Return [x, y] of the center of cell containing provided text 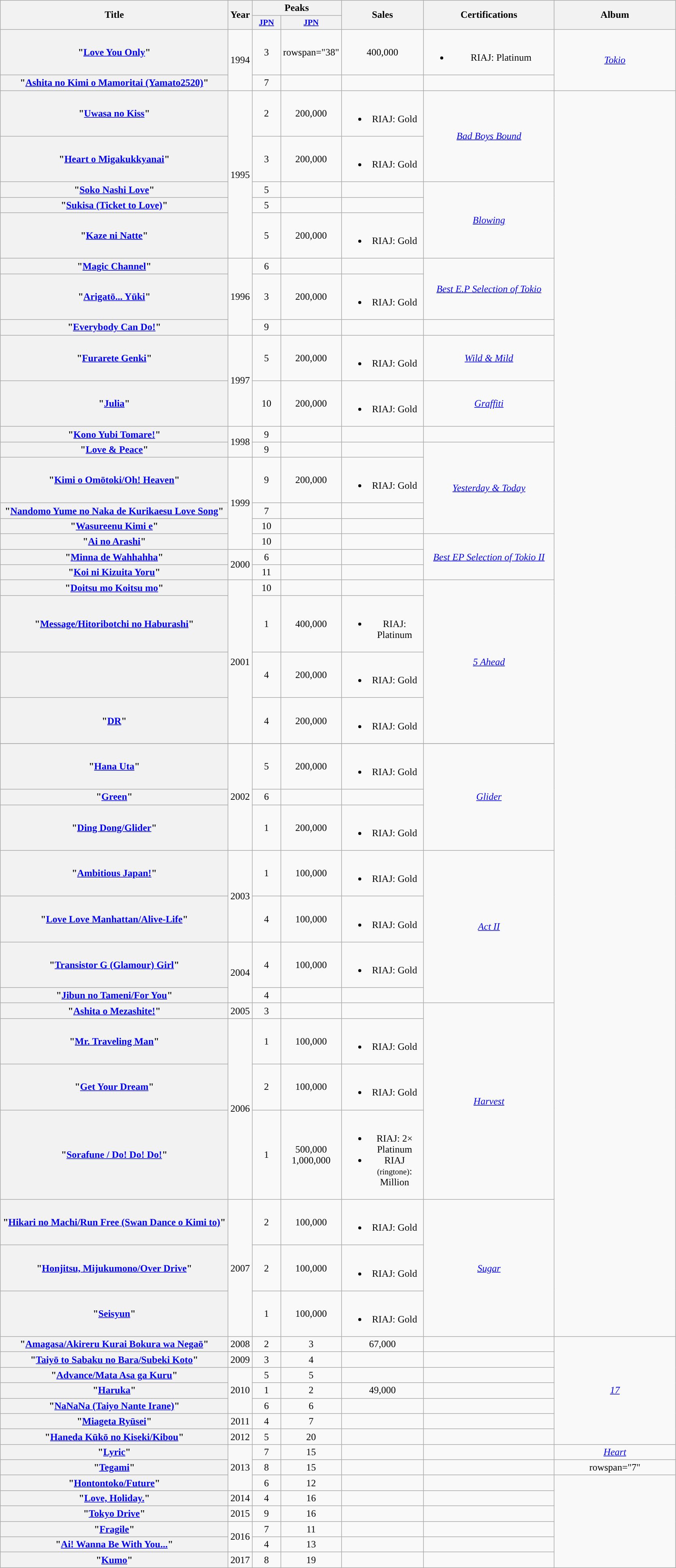
rowspan="38" [311, 52]
Sales [382, 15]
Wild & Mild [489, 358]
2010 [240, 1390]
"Tegami" [114, 1467]
"Hontontoko/Future" [114, 1483]
2011 [240, 1421]
Graffiti [489, 404]
"Hana Uta" [114, 766]
"Hikari no Machi/Run Free (Swan Dance o Kimi to)" [114, 1223]
"Minna de Wahhahha" [114, 557]
"Soko Nashi Love" [114, 190]
"Kaze ni Natte" [114, 235]
Sugar [489, 1268]
"Arigatō... Yūki" [114, 297]
"Love You Only" [114, 52]
"Nandomo Yume no Naka de Kurikaesu Love Song" [114, 511]
Bad Boys Bound [489, 136]
"Ashita no Kimi o Mamoritai (Yamato2520)" [114, 83]
"Heart o Migakukkyanai" [114, 159]
Heart [614, 1452]
1999 [240, 503]
2017 [240, 1560]
Best EP Selection of Tokio II [489, 557]
Act II [489, 926]
"Furarete Genki" [114, 358]
2008 [240, 1344]
"Uwasa no Kiss" [114, 113]
2014 [240, 1498]
"Ai! Wanna Be With You..." [114, 1545]
"Sukisa (Ticket to Love)" [114, 205]
17 [614, 1390]
"Ambitious Japan!" [114, 873]
2004 [240, 973]
5 Ahead [489, 662]
"Green" [114, 797]
"DR" [114, 721]
Yesterday & Today [489, 488]
"Seisyun" [114, 1314]
"Love Love Manhattan/Alive-Life" [114, 919]
1994 [240, 60]
"Ai no Arashi" [114, 542]
"Transistor G (Glamour) Girl" [114, 964]
12 [311, 1483]
"Mr. Traveling Man" [114, 1041]
"Wasureenu Kimi e" [114, 526]
2009 [240, 1360]
"Sorafune / Do! Do! Do!" [114, 1155]
"Kono Yubi Tomare!" [114, 434]
2001 [240, 662]
"Message/Hitoribotchi no Haburashi" [114, 624]
Peaks [297, 8]
1997 [240, 381]
"Honjitsu, Mijukumono/Over Drive" [114, 1268]
2006 [240, 1108]
Harvest [489, 1101]
"Magic Channel" [114, 266]
2007 [240, 1268]
"Love & Peace" [114, 449]
"Koi ni Kizuita Yoru" [114, 572]
2003 [240, 896]
1995 [240, 175]
"Love, Holiday." [114, 1498]
"Amagasa/Akireru Kurai Bokura wa Negaō" [114, 1344]
"NaNaNa (Taiyo Nante Irane)" [114, 1406]
2002 [240, 797]
"Ashita o Mezashite!" [114, 1011]
2016 [240, 1537]
20 [311, 1437]
1998 [240, 442]
"Taiyō to Sabaku no Bara/Subeki Koto" [114, 1360]
rowspan="7" [614, 1467]
Tokio [614, 60]
Album [614, 15]
"Haruka" [114, 1390]
"Advance/Mata Asa ga Kuru" [114, 1375]
"Haneda Kūkō no Kiseki/Kibou" [114, 1437]
2005 [240, 1011]
19 [311, 1560]
2000 [240, 565]
13 [311, 1545]
"Everybody Can Do!" [114, 327]
"Tokyo Drive" [114, 1514]
"Jibun no Tameni/For You" [114, 995]
49,000 [382, 1390]
2013 [240, 1467]
Glider [489, 797]
Title [114, 15]
"Julia" [114, 404]
"Kimi o Omōtoki/Oh! Heaven" [114, 480]
67,000 [382, 1344]
Year [240, 15]
2012 [240, 1437]
Blowing [489, 220]
"Doitsu mo Koitsu mo" [114, 588]
"Get Your Dream" [114, 1087]
Best E.P Selection of Tokio [489, 289]
"Miageta Ryūsei" [114, 1421]
RIAJ: 2× PlatinumRIAJ (ringtone): Million [382, 1155]
"Lyric" [114, 1452]
500,0001,000,000 [311, 1155]
Certifications [489, 15]
1996 [240, 297]
"Fragile" [114, 1529]
"Kumo" [114, 1560]
2015 [240, 1514]
"Ding Dong/Glider" [114, 828]
